Capture the cell that displays the provided text and extract its (x, y) central coordinate. 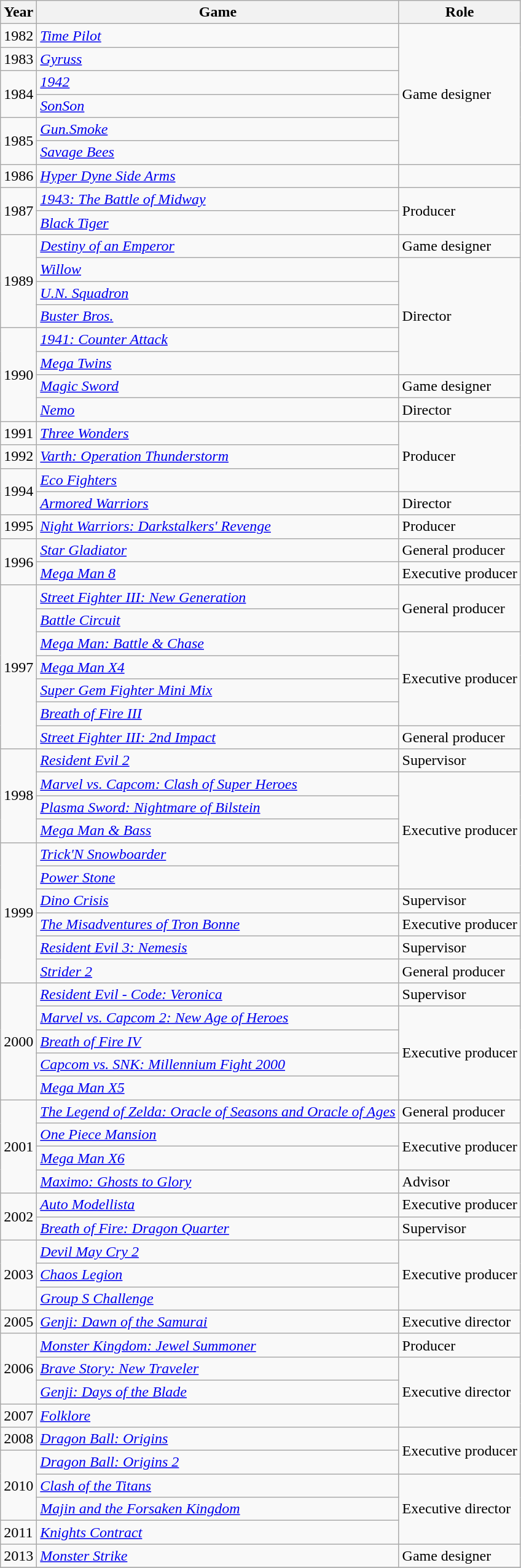
1990 (18, 375)
SonSon (217, 106)
2007 (18, 1415)
Advisor (460, 1182)
Street Fighter III: 2nd Impact (217, 737)
1983 (18, 59)
Dragon Ball: Origins (217, 1439)
Dino Crisis (217, 901)
Mega Man X4 (217, 667)
Hyper Dyne Side Arms (217, 176)
Three Wonders (217, 433)
Devil May Cry 2 (217, 1252)
1998 (18, 796)
Resident Evil - Code: Veronica (217, 994)
1992 (18, 457)
1986 (18, 176)
Eco Fighters (217, 480)
1995 (18, 527)
Plasma Sword: Nightmare of Bilstein (217, 807)
Battle Circuit (217, 620)
Year (18, 12)
1985 (18, 141)
Strider 2 (217, 971)
Folklore (217, 1415)
Star Gladiator (217, 550)
Chaos Legion (217, 1275)
The Misadventures of Tron Bonne (217, 924)
1994 (18, 492)
Game (217, 12)
Breath of Fire III (217, 714)
2010 (18, 1486)
2006 (18, 1368)
Armored Warriors (217, 503)
Dragon Ball: Origins 2 (217, 1462)
1996 (18, 562)
Varth: Operation Thunderstorm (217, 457)
Resident Evil 3: Nemesis (217, 947)
Buster Bros. (217, 316)
Magic Sword (217, 386)
Mega Man X5 (217, 1088)
2000 (18, 1041)
1943: The Battle of Midway (217, 199)
Auto Modellista (217, 1205)
Monster Strike (217, 1556)
U.N. Squadron (217, 293)
1941: Counter Attack (217, 340)
Marvel vs. Capcom: Clash of Super Heroes (217, 784)
Breath of Fire: Dragon Quarter (217, 1228)
Role (460, 12)
Monster Kingdom: Jewel Summoner (217, 1345)
1984 (18, 94)
Black Tiger (217, 222)
Knights Contract (217, 1532)
2002 (18, 1217)
Mega Man X6 (217, 1158)
2013 (18, 1556)
Nemo (217, 410)
Brave Story: New Traveler (217, 1368)
Gun.Smoke (217, 129)
Willow (217, 269)
2003 (18, 1275)
Clash of the Titans (217, 1486)
Mega Man: Battle & Chase (217, 643)
Capcom vs. SNK: Millennium Fight 2000 (217, 1065)
2011 (18, 1532)
Genji: Days of the Blade (217, 1392)
Mega Man & Bass (217, 831)
The Legend of Zelda: Oracle of Seasons and Oracle of Ages (217, 1111)
Time Pilot (217, 36)
Savage Bees (217, 152)
Majin and the Forsaken Kingdom (217, 1509)
1997 (18, 667)
1991 (18, 433)
1942 (217, 82)
Night Warriors: Darkstalkers' Revenge (217, 527)
Group S Challenge (217, 1298)
Genji: Dawn of the Samurai (217, 1322)
Destiny of an Emperor (217, 246)
Mega Twins (217, 363)
1999 (18, 912)
1989 (18, 281)
2008 (18, 1439)
Super Gem Fighter Mini Mix (217, 691)
Power Stone (217, 877)
2005 (18, 1322)
One Piece Mansion (217, 1135)
Marvel vs. Capcom 2: New Age of Heroes (217, 1017)
Mega Man 8 (217, 573)
Trick'N Snowboarder (217, 854)
1987 (18, 211)
Resident Evil 2 (217, 761)
Breath of Fire IV (217, 1041)
1982 (18, 36)
2001 (18, 1147)
Street Fighter III: New Generation (217, 597)
Gyruss (217, 59)
Maximo: Ghosts to Glory (217, 1182)
